Determine the (x, y) coordinate at the center of the cell enclosing the given text.  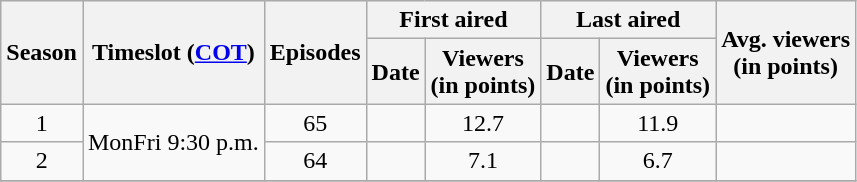
12.7 (483, 123)
7.1 (483, 161)
65 (315, 123)
64 (315, 161)
6.7 (658, 161)
Episodes (315, 52)
MonFri 9:30 p.m. (173, 142)
1 (42, 123)
Last aired (628, 20)
First aired (454, 20)
2 (42, 161)
Avg. viewers(in points) (786, 52)
Season (42, 52)
Timeslot (COT) (173, 52)
11.9 (658, 123)
